Scan for the cell matching the given text and deliver its [X, Y] coordinate at center. 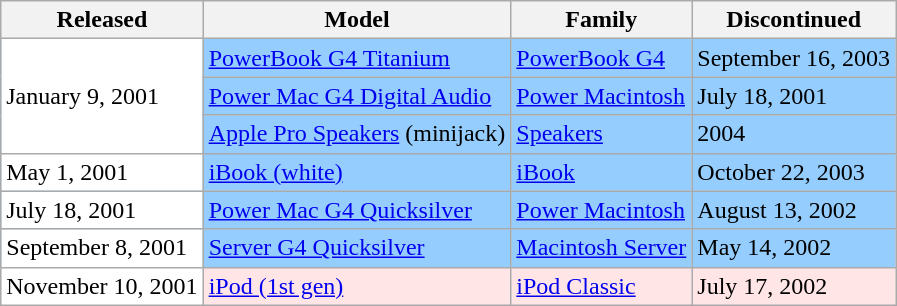
iPod (1st gen) [357, 286]
August 13, 2002 [794, 210]
2004 [794, 134]
iBook (white) [357, 172]
PowerBook G4 [602, 58]
Power Mac G4 Quicksilver [357, 210]
September 16, 2003 [794, 58]
Macintosh Server [602, 248]
July 17, 2002 [794, 286]
Apple Pro Speakers (minijack) [357, 134]
iPod Classic [602, 286]
iBook [602, 172]
October 22, 2003 [794, 172]
May 1, 2001 [102, 172]
Server G4 Quicksilver [357, 248]
May 14, 2002 [794, 248]
Family [602, 20]
September 8, 2001 [102, 248]
Model [357, 20]
November 10, 2001 [102, 286]
Released [102, 20]
Power Mac G4 Digital Audio [357, 96]
January 9, 2001 [102, 96]
Speakers [602, 134]
PowerBook G4 Titanium [357, 58]
Discontinued [794, 20]
